Return [x, y] of the center of cell containing provided text 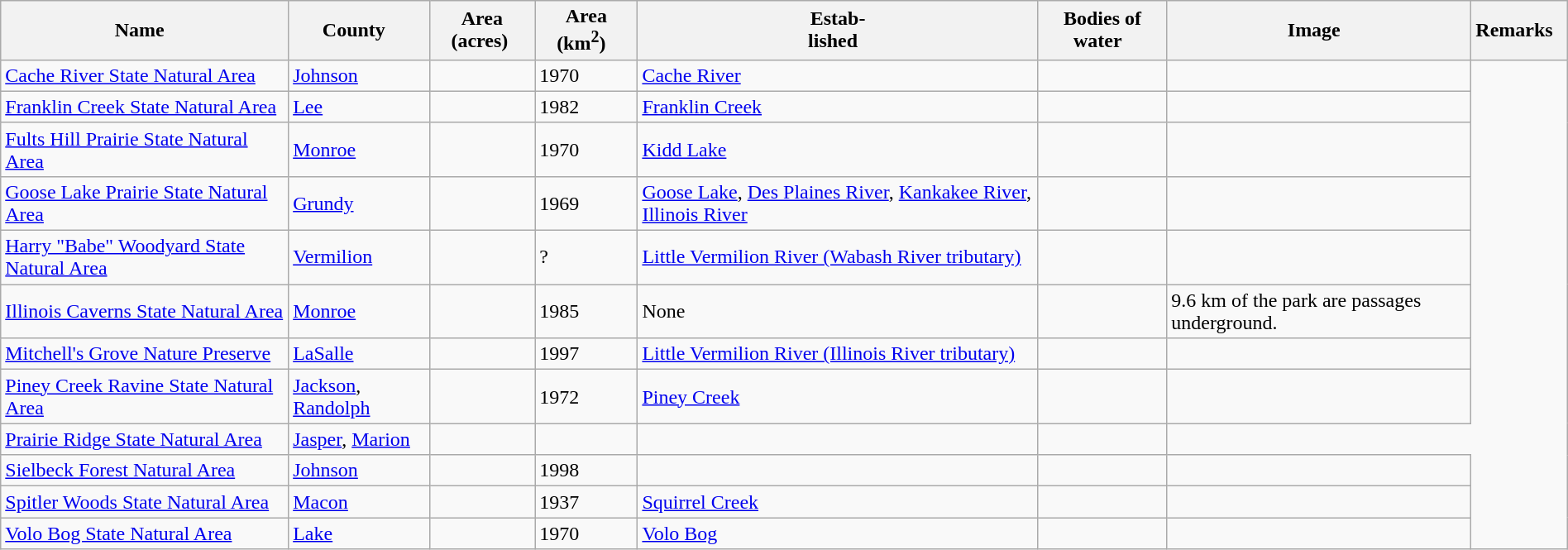
Estab-lished [838, 31]
Fults Hill Prairie State Natural Area [145, 149]
Little Vermilion River (Illinois River tributary) [838, 354]
Volo Bog [838, 533]
Remarks [1519, 31]
Grundy [359, 203]
Image [1319, 31]
1982 [586, 107]
Spitler Woods State Natural Area [145, 502]
1997 [586, 354]
Goose Lake Prairie State Natural Area [145, 203]
1998 [586, 471]
None [838, 311]
1985 [586, 311]
Area (km2) [586, 31]
Mitchell's Grove Nature Preserve [145, 354]
Goose Lake, Des Plaines River, Kankakee River, Illinois River [838, 203]
Name [145, 31]
1969 [586, 203]
1972 [586, 397]
LaSalle [359, 354]
Cache River [838, 75]
Franklin Creek State Natural Area [145, 107]
Bodies of water [1102, 31]
Piney Creek [838, 397]
County [359, 31]
Illinois Caverns State Natural Area [145, 311]
Lake [359, 533]
Squirrel Creek [838, 502]
Cache River State Natural Area [145, 75]
Jasper, Marion [359, 439]
9.6 km of the park are passages underground. [1319, 311]
Harry "Babe" Woodyard State Natural Area [145, 258]
Area (acres) [482, 31]
Prairie Ridge State Natural Area [145, 439]
Volo Bog State Natural Area [145, 533]
Sielbeck Forest Natural Area [145, 471]
? [586, 258]
Jackson, Randolph [359, 397]
Kidd Lake [838, 149]
Little Vermilion River (Wabash River tributary) [838, 258]
Vermilion [359, 258]
Piney Creek Ravine State Natural Area [145, 397]
Lee [359, 107]
Franklin Creek [838, 107]
1937 [586, 502]
Macon [359, 502]
